Provide the [X, Y] coordinate of the cell's center where the given text is located.  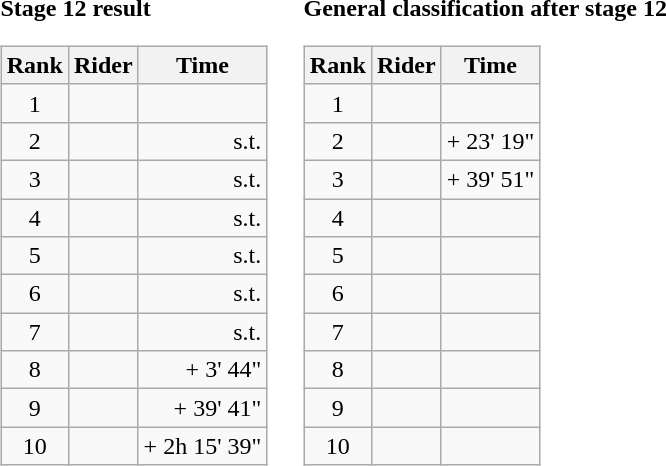
+ 39' 41" [202, 408]
+ 2h 15' 39" [202, 446]
+ 23' 19" [490, 141]
+ 39' 51" [490, 179]
+ 3' 44" [202, 370]
